Provide the (x, y) coordinate of the cell's center where the given text is located.  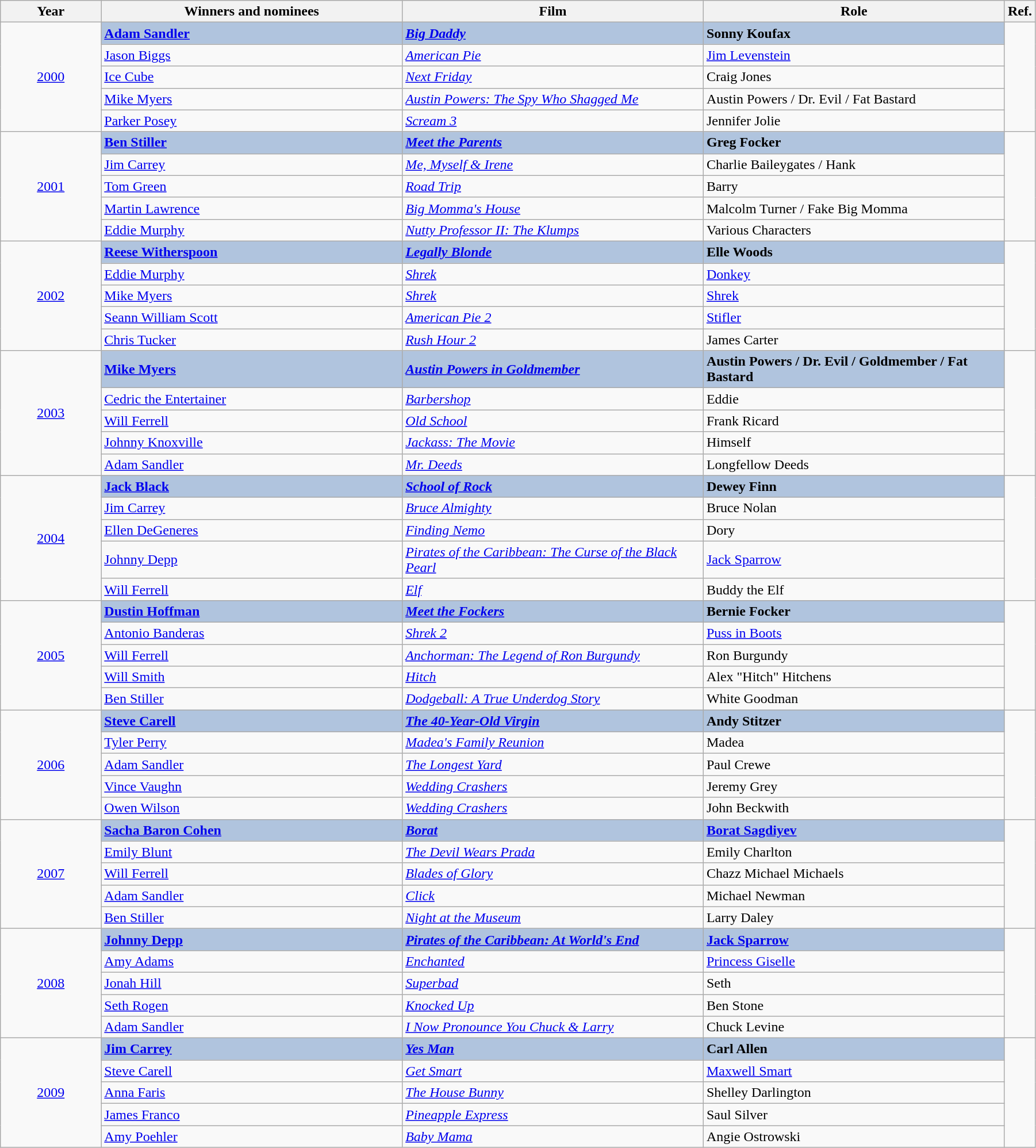
Big Daddy (553, 33)
Anchorman: The Legend of Ron Burgundy (553, 655)
The 40-Year-Old Virgin (553, 721)
Will Smith (252, 677)
Seann William Scott (252, 318)
2007 (51, 874)
2009 (51, 1093)
Meet the Parents (553, 143)
Longfellow Deeds (854, 464)
Jackass: The Movie (553, 443)
Vince Vaughn (252, 786)
Big Momma's House (553, 208)
Ellen DeGeneres (252, 530)
Elf (553, 589)
Tyler Perry (252, 743)
Carl Allen (854, 1049)
Amy Adams (252, 961)
Dodgeball: A True Underdog Story (553, 699)
Bernie Focker (854, 611)
Sonny Koufax (854, 33)
Emily Blunt (252, 852)
Jim Levenstein (854, 55)
Amy Poehler (252, 1137)
Dewey Finn (854, 486)
Elle Woods (854, 252)
Hitch (553, 677)
Johnny Knoxville (252, 443)
Bruce Almighty (553, 508)
Film (553, 11)
2006 (51, 765)
Stifler (854, 318)
Frank Ricard (854, 421)
Anna Faris (252, 1093)
Rush Hour 2 (553, 340)
Year (51, 11)
White Goodman (854, 699)
The House Bunny (553, 1093)
Saul Silver (854, 1115)
Seth Rogen (252, 1005)
American Pie 2 (553, 318)
Pirates of the Caribbean: The Curse of the Black Pearl (553, 560)
Ron Burgundy (854, 655)
Various Characters (854, 230)
Michael Newman (854, 896)
I Now Pronounce You Chuck & Larry (553, 1027)
Malcolm Turner / Fake Big Momma (854, 208)
Reese Witherspoon (252, 252)
Ice Cube (252, 77)
Pirates of the Caribbean: At World's End (553, 939)
Princess Giselle (854, 961)
2000 (51, 77)
Jack Black (252, 486)
Larry Daley (854, 917)
2003 (51, 413)
Winners and nominees (252, 11)
American Pie (553, 55)
2001 (51, 186)
2002 (51, 295)
Madea (854, 743)
Andy Stitzer (854, 721)
Yes Man (553, 1049)
Road Trip (553, 186)
The Longest Yard (553, 765)
Barbershop (553, 399)
Barry (854, 186)
Finding Nemo (553, 530)
Scream 3 (553, 121)
Pineapple Express (553, 1115)
2005 (51, 655)
Next Friday (553, 77)
Shrek 2 (553, 633)
Martin Lawrence (252, 208)
Tom Green (252, 186)
The Devil Wears Prada (553, 852)
2004 (51, 538)
Austin Powers: The Spy Who Shagged Me (553, 99)
Mr. Deeds (553, 464)
Angie Ostrowski (854, 1137)
Nutty Professor II: The Klumps (553, 230)
Antonio Banderas (252, 633)
Austin Powers / Dr. Evil / Goldmember / Fat Bastard (854, 369)
Blades of Glory (553, 874)
Dustin Hoffman (252, 611)
Chuck Levine (854, 1027)
Cedric the Entertainer (252, 399)
Legally Blonde (553, 252)
Seth (854, 983)
Dory (854, 530)
Night at the Museum (553, 917)
Ben Stone (854, 1005)
Greg Focker (854, 143)
Meet the Fockers (553, 611)
Himself (854, 443)
Chris Tucker (252, 340)
Enchanted (553, 961)
Parker Posey (252, 121)
Role (854, 11)
John Beckwith (854, 808)
Owen Wilson (252, 808)
Get Smart (553, 1071)
Old School (553, 421)
Ref. (1020, 11)
Jennifer Jolie (854, 121)
Austin Powers / Dr. Evil / Fat Bastard (854, 99)
Jeremy Grey (854, 786)
Jonah Hill (252, 983)
Buddy the Elf (854, 589)
Me, Myself & Irene (553, 164)
Austin Powers in Goldmember (553, 369)
Alex "Hitch" Hitchens (854, 677)
Paul Crewe (854, 765)
Charlie Baileygates / Hank (854, 164)
Knocked Up (553, 1005)
Donkey (854, 274)
Eddie (854, 399)
Superbad (553, 983)
School of Rock (553, 486)
Emily Charlton (854, 852)
2008 (51, 983)
Puss in Boots (854, 633)
Jason Biggs (252, 55)
Madea's Family Reunion (553, 743)
Borat Sagdiyev (854, 830)
Click (553, 896)
James Franco (252, 1115)
Craig Jones (854, 77)
Sacha Baron Cohen (252, 830)
Shelley Darlington (854, 1093)
Bruce Nolan (854, 508)
Chazz Michael Michaels (854, 874)
James Carter (854, 340)
Baby Mama (553, 1137)
Borat (553, 830)
Maxwell Smart (854, 1071)
